Output the (X, Y) coordinate of the center of the cell containing the given text.  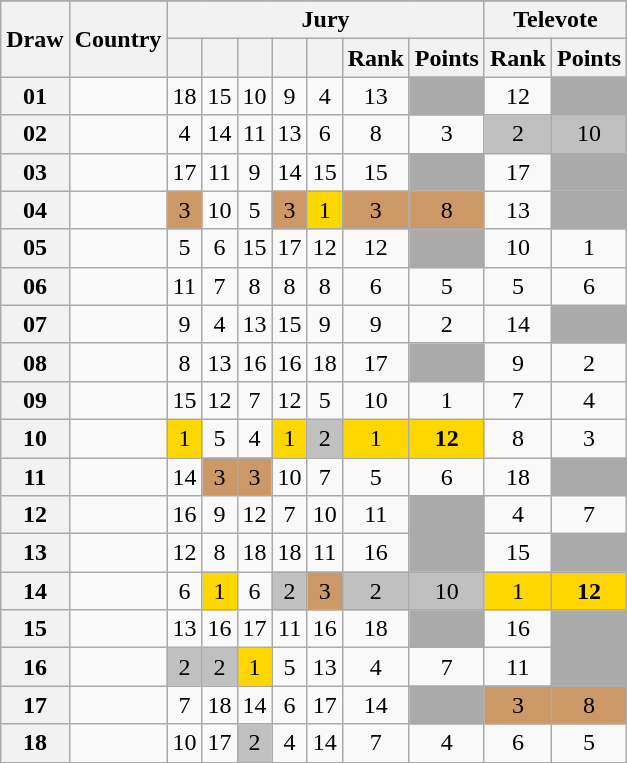
01 (35, 96)
06 (35, 286)
Country (118, 39)
Draw (35, 39)
08 (35, 362)
04 (35, 210)
Jury (326, 20)
09 (35, 400)
02 (35, 134)
05 (35, 248)
03 (35, 172)
07 (35, 324)
Televote (555, 20)
